Determine the [x, y] coordinate at the center of the cell enclosing the given text.  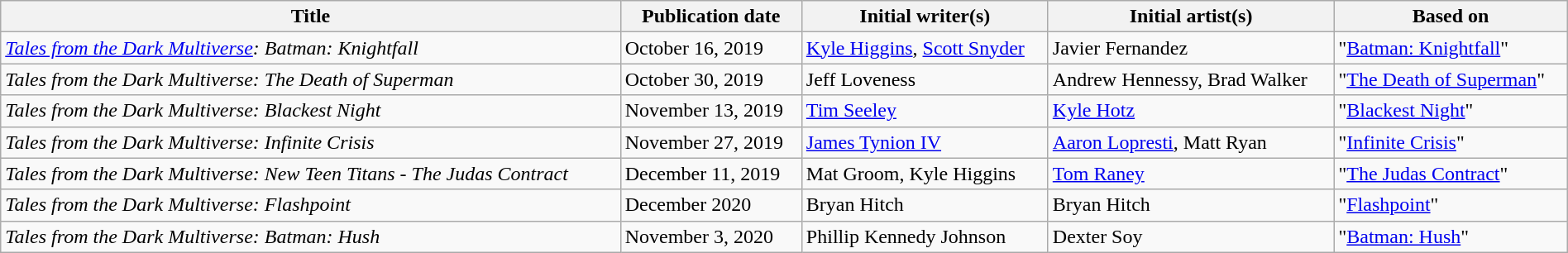
November 27, 2019 [711, 142]
Tales from the Dark Multiverse: The Death of Superman [311, 79]
"Batman: Knightfall" [1451, 48]
"The Death of Superman" [1451, 79]
Tom Raney [1191, 174]
December 2020 [711, 205]
Kyle Hotz [1191, 111]
Initial artist(s) [1191, 17]
Tales from the Dark Multiverse: Batman: Hush [311, 236]
Javier Fernandez [1191, 48]
Aaron Lopresti, Matt Ryan [1191, 142]
Based on [1451, 17]
Kyle Higgins, Scott Snyder [925, 48]
Tales from the Dark Multiverse: Batman: Knightfall [311, 48]
Tales from the Dark Multiverse: Infinite Crisis [311, 142]
James Tynion IV [925, 142]
October 30, 2019 [711, 79]
November 13, 2019 [711, 111]
Publication date [711, 17]
Mat Groom, Kyle Higgins [925, 174]
December 11, 2019 [711, 174]
October 16, 2019 [711, 48]
Tales from the Dark Multiverse: Flashpoint [311, 205]
"Flashpoint" [1451, 205]
Initial writer(s) [925, 17]
Tim Seeley [925, 111]
Tales from the Dark Multiverse: New Teen Titans - The Judas Contract [311, 174]
Andrew Hennessy, Brad Walker [1191, 79]
"The Judas Contract" [1451, 174]
November 3, 2020 [711, 236]
"Infinite Crisis" [1451, 142]
"Blackest Night" [1451, 111]
Tales from the Dark Multiverse: Blackest Night [311, 111]
Phillip Kennedy Johnson [925, 236]
Title [311, 17]
Jeff Loveness [925, 79]
Dexter Soy [1191, 236]
"Batman: Hush" [1451, 236]
